Identify which cell holds the provided text, then report its [X, Y] central coordinate. 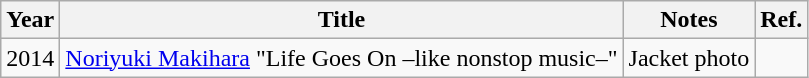
Year [30, 20]
Title [342, 20]
2014 [30, 58]
Ref. [782, 20]
Notes [689, 20]
Noriyuki Makihara "Life Goes On –like nonstop music–" [342, 58]
Jacket photo [689, 58]
